Provide the (x, y) coordinate of the cell's center where the given text is located.  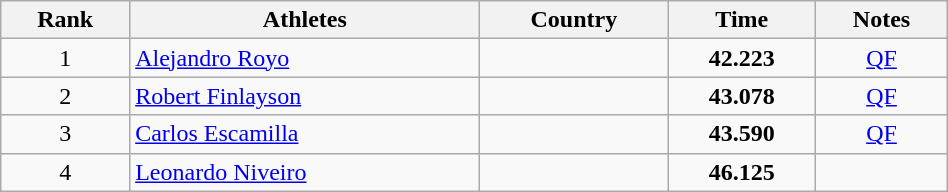
Robert Finlayson (305, 96)
Notes (882, 20)
42.223 (742, 58)
Rank (66, 20)
4 (66, 172)
Carlos Escamilla (305, 134)
1 (66, 58)
Time (742, 20)
46.125 (742, 172)
43.590 (742, 134)
Alejandro Royo (305, 58)
43.078 (742, 96)
2 (66, 96)
Country (574, 20)
3 (66, 134)
Athletes (305, 20)
Leonardo Niveiro (305, 172)
